Scan for the cell matching the given text and deliver its [x, y] coordinate at center. 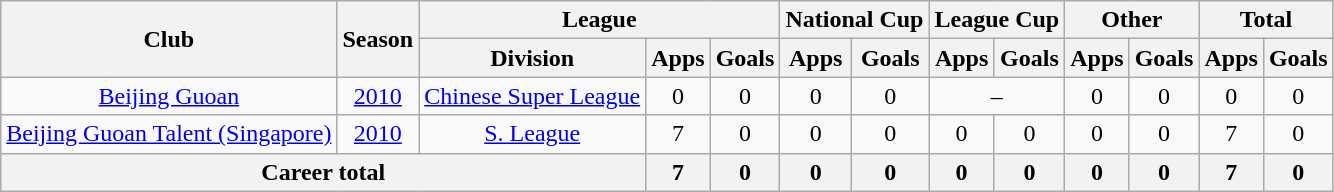
– [997, 96]
Total [1266, 20]
League Cup [997, 20]
S. League [532, 134]
Career total [324, 172]
Division [532, 58]
Season [378, 39]
Chinese Super League [532, 96]
Other [1132, 20]
National Cup [854, 20]
Beijing Guoan [169, 96]
Club [169, 39]
Beijing Guoan Talent (Singapore) [169, 134]
League [600, 20]
